Return [X, Y] of the center of cell containing provided text 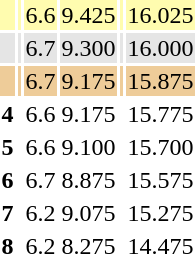
15.775 [160, 114]
16.000 [160, 48]
15.700 [160, 147]
4 [8, 114]
8.875 [88, 180]
15.575 [160, 180]
16.025 [160, 15]
15.875 [160, 81]
7 [8, 213]
5 [8, 147]
9.100 [88, 147]
9.425 [88, 15]
15.275 [160, 213]
9.075 [88, 213]
6.2 [40, 213]
6 [8, 180]
9.300 [88, 48]
